Find where the given text appears and provide that cell's center as [x, y] coordinate. 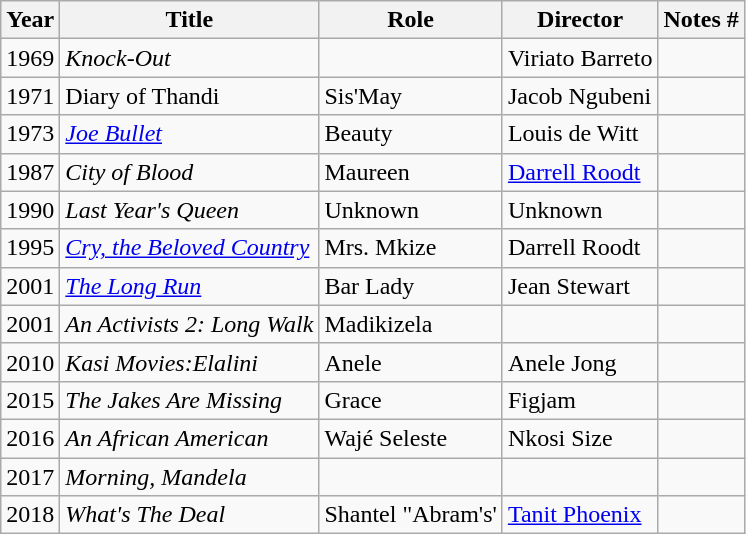
Kasi Movies:Elalini [190, 362]
Anele [410, 362]
The Long Run [190, 286]
Maureen [410, 172]
Jacob Ngubeni [580, 96]
1973 [30, 134]
City of Blood [190, 172]
Bar Lady [410, 286]
1969 [30, 58]
Role [410, 20]
2010 [30, 362]
Year [30, 20]
2015 [30, 400]
Madikizela [410, 324]
The Jakes Are Missing [190, 400]
Notes # [701, 20]
Anele Jong [580, 362]
Title [190, 20]
An African American [190, 438]
1995 [30, 248]
Shantel "Abram's' [410, 515]
Nkosi Size [580, 438]
Director [580, 20]
Knock-Out [190, 58]
Diary of Thandi [190, 96]
What's The Deal [190, 515]
Jean Stewart [580, 286]
Sis'May [410, 96]
Morning, Mandela [190, 477]
Last Year's Queen [190, 210]
1971 [30, 96]
Viriato Barreto [580, 58]
2017 [30, 477]
Beauty [410, 134]
Louis de Witt [580, 134]
Cry, the Beloved Country [190, 248]
2016 [30, 438]
Figjam [580, 400]
Mrs. Mkize [410, 248]
Joe Bullet [190, 134]
1990 [30, 210]
An Activists 2: Long Walk [190, 324]
2018 [30, 515]
Tanit Phoenix [580, 515]
Wajé Seleste [410, 438]
Grace [410, 400]
1987 [30, 172]
